From the cell containing the given text, extract its center point as [x, y] coordinate. 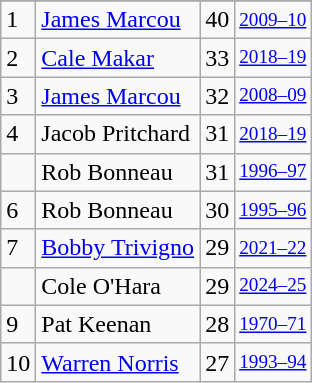
2024–25 [273, 286]
3 [18, 96]
7 [18, 248]
4 [18, 134]
6 [18, 210]
2021–22 [273, 248]
Warren Norris [118, 362]
1 [18, 20]
Bobby Trivigno [118, 248]
1993–94 [273, 362]
1970–71 [273, 324]
Cole O'Hara [118, 286]
Pat Keenan [118, 324]
Cale Makar [118, 58]
9 [18, 324]
10 [18, 362]
1995–96 [273, 210]
27 [218, 362]
2009–10 [273, 20]
30 [218, 210]
Jacob Pritchard [118, 134]
2 [18, 58]
40 [218, 20]
33 [218, 58]
1996–97 [273, 172]
28 [218, 324]
2008–09 [273, 96]
32 [218, 96]
